Scan for the cell matching the given text and deliver its (X, Y) coordinate at center. 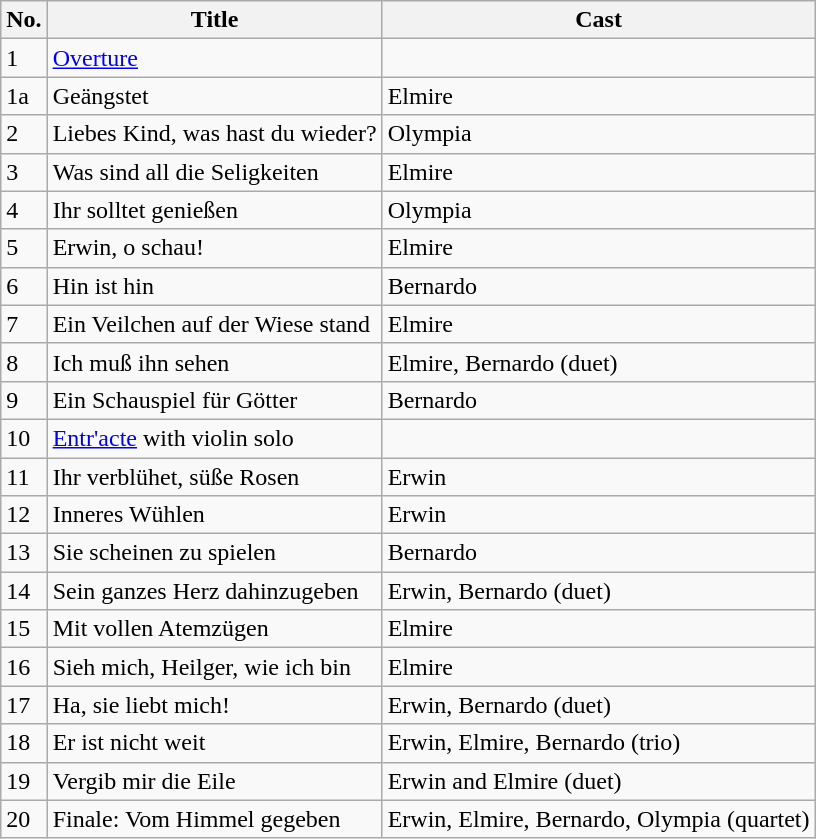
6 (24, 286)
9 (24, 400)
Title (214, 20)
Ich muß ihn sehen (214, 362)
Ein Veilchen auf der Wiese stand (214, 324)
10 (24, 438)
Liebes Kind, was hast du wieder? (214, 134)
2 (24, 134)
1 (24, 58)
Inneres Wühlen (214, 515)
13 (24, 553)
Erwin and Elmire (duet) (598, 781)
12 (24, 515)
Vergib mir die Eile (214, 781)
7 (24, 324)
20 (24, 819)
Sie scheinen zu spielen (214, 553)
1a (24, 96)
Elmire, Bernardo (duet) (598, 362)
Was sind all die Seligkeiten (214, 172)
14 (24, 591)
Geängstet (214, 96)
5 (24, 248)
Finale: Vom Himmel gegeben (214, 819)
4 (24, 210)
Ha, sie liebt mich! (214, 705)
No. (24, 20)
Hin ist hin (214, 286)
11 (24, 477)
Sein ganzes Herz dahinzugeben (214, 591)
8 (24, 362)
15 (24, 629)
16 (24, 667)
17 (24, 705)
Erwin, o schau! (214, 248)
19 (24, 781)
Cast (598, 20)
Er ist nicht weit (214, 743)
Entr'acte with violin solo (214, 438)
Sieh mich, Heilger, wie ich bin (214, 667)
Ihr verblühet, süße Rosen (214, 477)
Overture (214, 58)
Mit vollen Atemzügen (214, 629)
3 (24, 172)
Ein Schauspiel für Götter (214, 400)
Erwin, Elmire, Bernardo, Olympia (quartet) (598, 819)
Erwin, Elmire, Bernardo (trio) (598, 743)
Ihr solltet genießen (214, 210)
18 (24, 743)
